Return (x, y) of the center of cell containing provided text 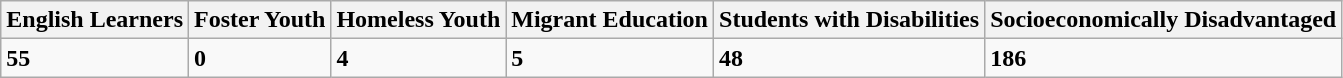
Students with Disabilities (850, 20)
Migrant Education (610, 20)
0 (260, 58)
Foster Youth (260, 20)
48 (850, 58)
English Learners (95, 20)
4 (418, 58)
Homeless Youth (418, 20)
55 (95, 58)
Socioeconomically Disadvantaged (1164, 20)
186 (1164, 58)
5 (610, 58)
